Locate the cell with the specified text and output its (X, Y) center coordinate. 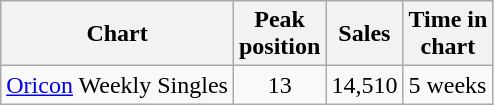
14,510 (364, 85)
13 (279, 85)
5 weeks (448, 85)
Peakposition (279, 34)
Sales (364, 34)
Chart (118, 34)
Time inchart (448, 34)
Oricon Weekly Singles (118, 85)
